Pinpoint the cell where the given text exists, returning its (x, y) midpoint coordinate. 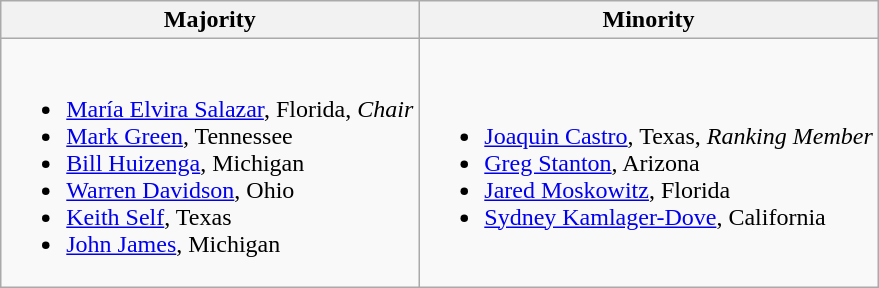
Minority (649, 20)
Majority (210, 20)
Joaquin Castro, Texas, Ranking MemberGreg Stanton, ArizonaJared Moskowitz, FloridaSydney Kamlager-Dove, California (649, 163)
María Elvira Salazar, Florida, ChairMark Green, TennesseeBill Huizenga, MichiganWarren Davidson, OhioKeith Self, TexasJohn James, Michigan (210, 163)
